Identify which cell holds the provided text, then report its [X, Y] central coordinate. 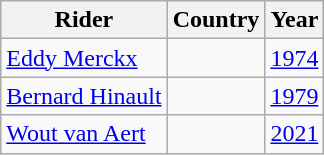
Eddy Merckx [84, 58]
2021 [294, 134]
Country [216, 20]
1974 [294, 58]
Bernard Hinault [84, 96]
1979 [294, 96]
Wout van Aert [84, 134]
Rider [84, 20]
Year [294, 20]
